Provide the (x, y) coordinate of the cell's center where the given text is located.  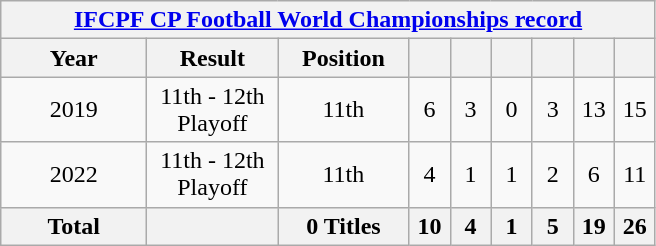
Year (74, 58)
10 (430, 226)
Result (212, 58)
2022 (74, 174)
15 (634, 110)
IFCPF CP Football World Championships record (328, 20)
Total (74, 226)
11 (634, 174)
Position (344, 58)
5 (552, 226)
2019 (74, 110)
19 (594, 226)
0 (512, 110)
0 Titles (344, 226)
26 (634, 226)
13 (594, 110)
2 (552, 174)
